Identify which cell holds the provided text, then report its (x, y) central coordinate. 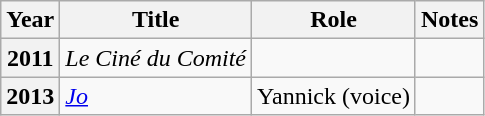
Notes (449, 20)
Le Ciné du Comité (156, 58)
2011 (30, 58)
Yannick (voice) (334, 96)
Role (334, 20)
Year (30, 20)
Jo (156, 96)
Title (156, 20)
2013 (30, 96)
